Locate the cell with the specified text and output its [X, Y] center coordinate. 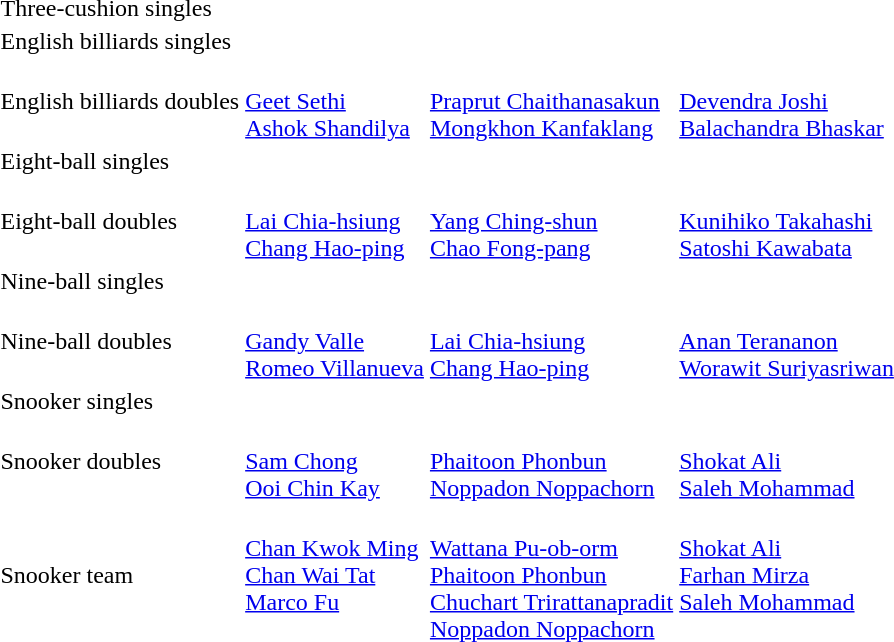
Geet SethiAshok Shandilya [335, 101]
Yang Ching-shunChao Fong-pang [551, 221]
Phaitoon PhonbunNoppadon Noppachorn [551, 461]
Praprut ChaithanasakunMongkhon Kanfaklang [551, 101]
Sam ChongOoi Chin Kay [335, 461]
Gandy ValleRomeo Villanueva [335, 341]
